Search for the cell housing the specified text and yield its (X, Y) center coordinate. 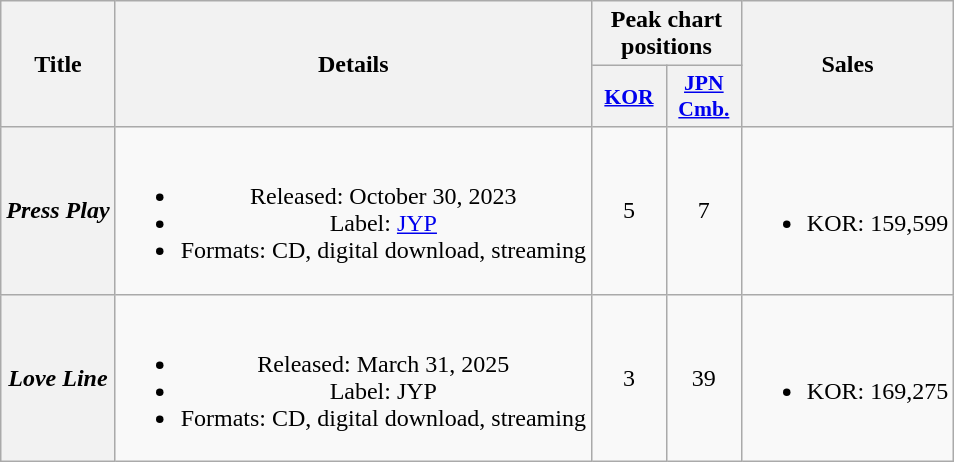
Peak chart positions (666, 34)
Press Play (58, 210)
KOR: 169,275 (847, 378)
KOR (628, 96)
39 (704, 378)
Released: March 31, 2025Label: JYPFormats: CD, digital download, streaming (353, 378)
Love Line (58, 378)
7 (704, 210)
Details (353, 64)
Sales (847, 64)
3 (628, 378)
KOR: 159,599 (847, 210)
Title (58, 64)
JPNCmb. (704, 96)
5 (628, 210)
Released: October 30, 2023Label: JYPFormats: CD, digital download, streaming (353, 210)
